Output the [X, Y] coordinate of the center of the cell containing the given text.  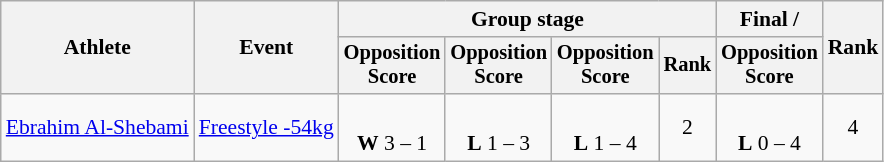
Final / [770, 19]
L 1 – 4 [606, 128]
L 0 – 4 [770, 128]
W 3 – 1 [392, 128]
Freestyle -54kg [266, 128]
Ebrahim Al-Shebami [98, 128]
Group stage [528, 19]
Athlete [98, 48]
Event [266, 48]
2 [688, 128]
L 1 – 3 [498, 128]
4 [854, 128]
